Locate the cell with the specified text and output its [X, Y] center coordinate. 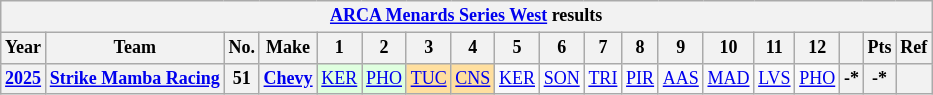
Year [24, 48]
CNS [473, 78]
No. [242, 48]
7 [603, 48]
6 [562, 48]
3 [428, 48]
12 [818, 48]
1 [340, 48]
Make [288, 48]
Ref [914, 48]
Team [134, 48]
ARCA Menards Series West results [466, 16]
51 [242, 78]
5 [518, 48]
AAS [680, 78]
Strike Mamba Racing [134, 78]
MAD [728, 78]
9 [680, 48]
Chevy [288, 78]
SON [562, 78]
11 [774, 48]
TUC [428, 78]
4 [473, 48]
2 [384, 48]
8 [640, 48]
10 [728, 48]
2025 [24, 78]
Pts [880, 48]
PIR [640, 78]
LVS [774, 78]
TRI [603, 78]
